Find where the given text appears and provide that cell's center as (x, y) coordinate. 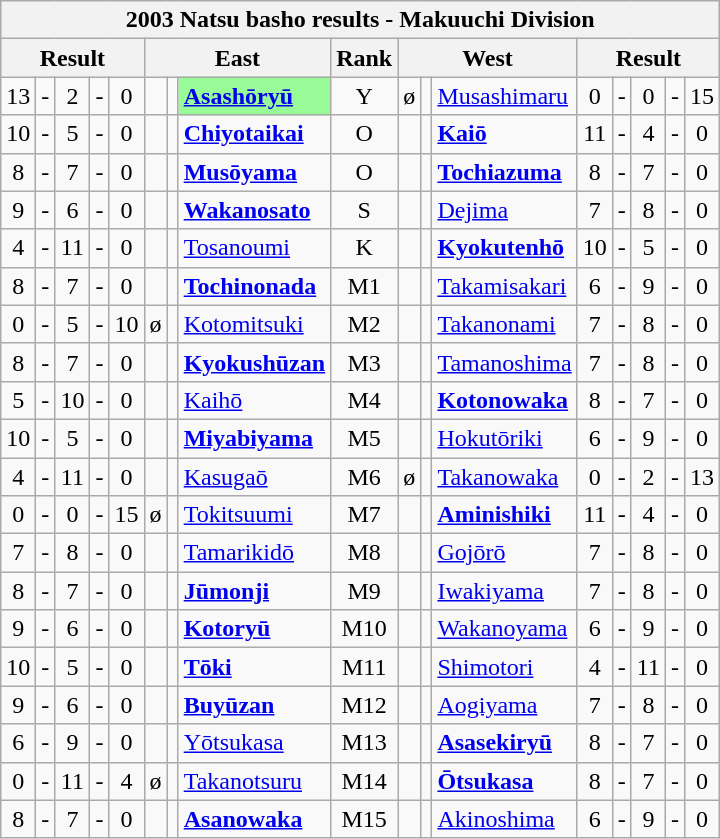
Tosanoumi (254, 248)
Kasugaō (254, 477)
M2 (364, 324)
West (488, 58)
Y (364, 96)
Tamanoshima (504, 362)
Tochiazuma (504, 172)
Akinoshima (504, 819)
Ōtsukasa (504, 781)
M8 (364, 553)
Wakanoyama (504, 629)
M12 (364, 705)
Asasekiryū (504, 743)
M11 (364, 667)
Takanotsuru (254, 781)
Miyabiyama (254, 438)
Musashimaru (504, 96)
Takanowaka (504, 477)
M3 (364, 362)
Kyokushūzan (254, 362)
M1 (364, 286)
S (364, 210)
Rank (364, 58)
M4 (364, 400)
Buyūzan (254, 705)
Shimotori (504, 667)
Kotomitsuki (254, 324)
East (238, 58)
Tamarikidō (254, 553)
Musōyama (254, 172)
Wakanosato (254, 210)
Iwakiyama (504, 591)
Kaihō (254, 400)
M7 (364, 515)
Chiyotaikai (254, 134)
2003 Natsu basho results - Makuuchi Division (360, 20)
Hokutōriki (504, 438)
Dejima (504, 210)
M14 (364, 781)
M5 (364, 438)
Kyokutenhō (504, 248)
Tochinonada (254, 286)
Kotonowaka (504, 400)
Aogiyama (504, 705)
Jūmonji (254, 591)
Takanonami (504, 324)
M9 (364, 591)
Tokitsuumi (254, 515)
Asashōryū (254, 96)
Kotoryū (254, 629)
K (364, 248)
M13 (364, 743)
M10 (364, 629)
Gojōrō (504, 553)
Kaiō (504, 134)
Takamisakari (504, 286)
Aminishiki (504, 515)
Asanowaka (254, 819)
M6 (364, 477)
Tōki (254, 667)
Yōtsukasa (254, 743)
M15 (364, 819)
